Detect which cell encompasses the target text, then output its [x, y] center coordinate. 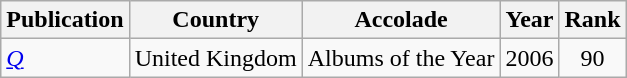
Country [216, 20]
Accolade [401, 20]
90 [592, 58]
Publication [65, 20]
Rank [592, 20]
Q [65, 58]
United Kingdom [216, 58]
Albums of the Year [401, 58]
2006 [530, 58]
Year [530, 20]
